Find where the given text appears and provide that cell's center as (X, Y) coordinate. 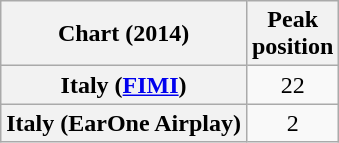
2 (292, 123)
Italy (FIMI) (124, 85)
Italy (EarOne Airplay) (124, 123)
Peakposition (292, 34)
Chart (2014) (124, 34)
22 (292, 85)
